Scan for the cell matching the given text and deliver its [X, Y] coordinate at center. 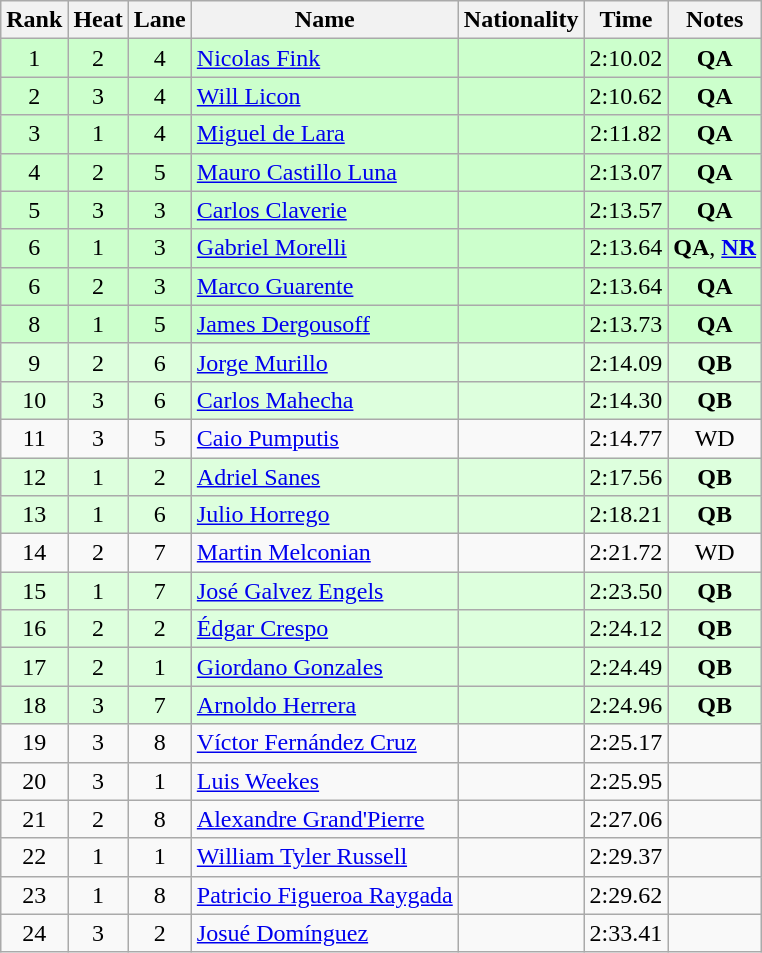
Rank [34, 20]
Time [626, 20]
Nicolas Fink [324, 58]
22 [34, 857]
Caio Pumputis [324, 438]
Nationality [521, 20]
James Dergousoff [324, 324]
2:14.77 [626, 438]
José Galvez Engels [324, 591]
Adriel Sanes [324, 477]
23 [34, 895]
2:29.37 [626, 857]
2:25.95 [626, 781]
Luis Weekes [324, 781]
2:13.73 [626, 324]
William Tyler Russell [324, 857]
Heat [98, 20]
2:10.02 [626, 58]
2:13.07 [626, 172]
Arnoldo Herrera [324, 705]
2:10.62 [626, 96]
2:13.57 [626, 210]
12 [34, 477]
Marco Guarente [324, 286]
Mauro Castillo Luna [324, 172]
Gabriel Morelli [324, 248]
Will Licon [324, 96]
2:21.72 [626, 553]
Patricio Figueroa Raygada [324, 895]
2:14.30 [626, 400]
24 [34, 933]
Lane [160, 20]
Víctor Fernández Cruz [324, 743]
Carlos Mahecha [324, 400]
2:25.17 [626, 743]
21 [34, 819]
13 [34, 515]
Josué Domínguez [324, 933]
2:24.12 [626, 629]
16 [34, 629]
2:23.50 [626, 591]
Jorge Murillo [324, 362]
Julio Horrego [324, 515]
Name [324, 20]
9 [34, 362]
11 [34, 438]
2:14.09 [626, 362]
Édgar Crespo [324, 629]
2:18.21 [626, 515]
Carlos Claverie [324, 210]
15 [34, 591]
2:24.49 [626, 667]
2:17.56 [626, 477]
2:24.96 [626, 705]
18 [34, 705]
Giordano Gonzales [324, 667]
2:27.06 [626, 819]
14 [34, 553]
QA, NR [715, 248]
20 [34, 781]
2:11.82 [626, 134]
17 [34, 667]
Notes [715, 20]
Alexandre Grand'Pierre [324, 819]
2:33.41 [626, 933]
2:29.62 [626, 895]
19 [34, 743]
10 [34, 400]
Martin Melconian [324, 553]
Miguel de Lara [324, 134]
